Output the [x, y] coordinate of the center of the cell containing the given text.  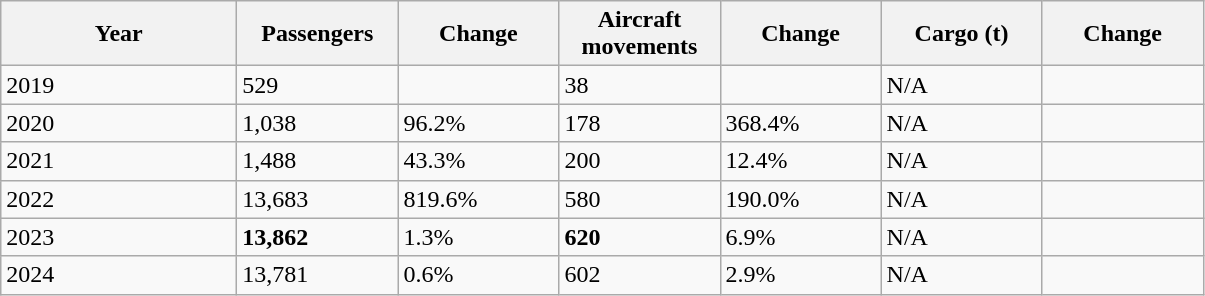
1,038 [318, 123]
620 [640, 237]
43.3% [478, 161]
1,488 [318, 161]
2021 [119, 161]
Cargo (t) [962, 34]
6.9% [800, 237]
Year [119, 34]
Passengers [318, 34]
200 [640, 161]
1.3% [478, 237]
13,683 [318, 199]
2024 [119, 275]
2022 [119, 199]
2020 [119, 123]
190.0% [800, 199]
602 [640, 275]
580 [640, 199]
0.6% [478, 275]
13,862 [318, 237]
819.6% [478, 199]
368.4% [800, 123]
38 [640, 85]
12.4% [800, 161]
2.9% [800, 275]
2023 [119, 237]
178 [640, 123]
96.2% [478, 123]
529 [318, 85]
Aircraft movements [640, 34]
2019 [119, 85]
13,781 [318, 275]
